Return [x, y] of the center of cell containing provided text 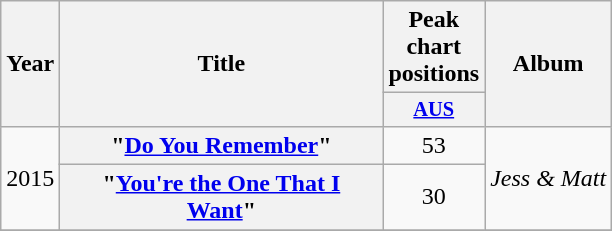
Album [548, 64]
Title [222, 64]
53 [434, 145]
Peak chart positions [434, 47]
Year [30, 64]
Jess & Matt [548, 178]
2015 [30, 178]
"You're the One That I Want" [222, 198]
AUS [434, 110]
"Do You Remember" [222, 145]
30 [434, 198]
